Capture the cell that displays the provided text and extract its [X, Y] central coordinate. 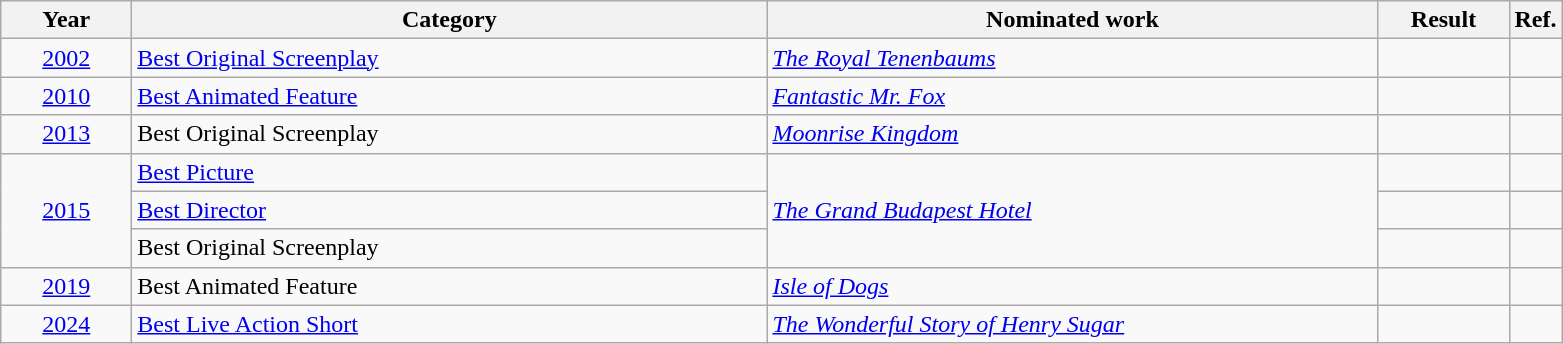
Best Live Action Short [450, 324]
2024 [66, 324]
Ref. [1536, 20]
2010 [66, 96]
Moonrise Kingdom [1072, 134]
The Grand Budapest Hotel [1072, 210]
Category [450, 20]
Isle of Dogs [1072, 286]
2015 [66, 210]
Result [1444, 20]
Nominated work [1072, 20]
Best Picture [450, 172]
Best Director [450, 210]
2013 [66, 134]
The Wonderful Story of Henry Sugar [1072, 324]
Fantastic Mr. Fox [1072, 96]
2002 [66, 58]
The Royal Tenenbaums [1072, 58]
Year [66, 20]
2019 [66, 286]
